Extract the [X, Y] coordinate from the center of the cell holding the provided text.  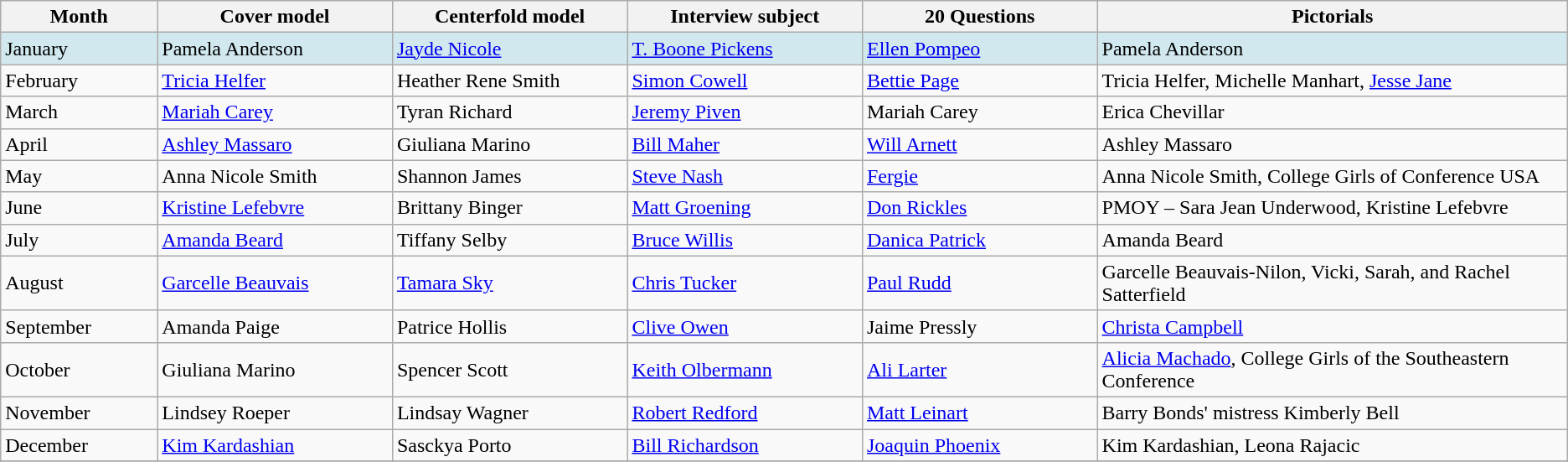
Will Arnett [980, 144]
Ellen Pompeo [980, 49]
Chris Tucker [745, 283]
Clive Owen [745, 326]
Kim Kardashian, Leona Rajacic [1332, 445]
Patrice Hollis [509, 326]
Matt Leinart [980, 413]
July [79, 240]
Centerfold model [509, 17]
January [79, 49]
June [79, 208]
Bruce Willis [745, 240]
Joaquin Phoenix [980, 445]
PMOY – Sara Jean Underwood, Kristine Lefebvre [1332, 208]
Pictorials [1332, 17]
Matt Groening [745, 208]
February [79, 80]
Simon Cowell [745, 80]
Brittany Binger [509, 208]
T. Boone Pickens [745, 49]
Bill Richardson [745, 445]
Tricia Helfer, Michelle Manhart, Jesse Jane [1332, 80]
April [79, 144]
Tiffany Selby [509, 240]
Steve Nash [745, 176]
Kim Kardashian [275, 445]
Barry Bonds' mistress Kimberly Bell [1332, 413]
Garcelle Beauvais-Nilon, Vicki, Sarah, and Rachel Satterfield [1332, 283]
Jeremy Piven [745, 112]
Month [79, 17]
Anna Nicole Smith, College Girls of Conference USA [1332, 176]
Sasckya Porto [509, 445]
Fergie [980, 176]
Anna Nicole Smith [275, 176]
Lindsey Roeper [275, 413]
Tricia Helfer [275, 80]
20 Questions [980, 17]
Spencer Scott [509, 369]
Jaime Pressly [980, 326]
September [79, 326]
Tamara Sky [509, 283]
Keith Olbermann [745, 369]
March [79, 112]
Christa Campbell [1332, 326]
Bettie Page [980, 80]
Cover model [275, 17]
Interview subject [745, 17]
Paul Rudd [980, 283]
Don Rickles [980, 208]
December [79, 445]
Ali Larter [980, 369]
Kristine Lefebvre [275, 208]
Lindsay Wagner [509, 413]
Shannon James [509, 176]
August [79, 283]
Alicia Machado, College Girls of the Southeastern Conference [1332, 369]
October [79, 369]
Heather Rene Smith [509, 80]
November [79, 413]
Erica Chevillar [1332, 112]
Tyran Richard [509, 112]
Jayde Nicole [509, 49]
May [79, 176]
Garcelle Beauvais [275, 283]
Amanda Paige [275, 326]
Danica Patrick [980, 240]
Robert Redford [745, 413]
Bill Maher [745, 144]
